Output the (X, Y) coordinate of the center of the cell containing the given text.  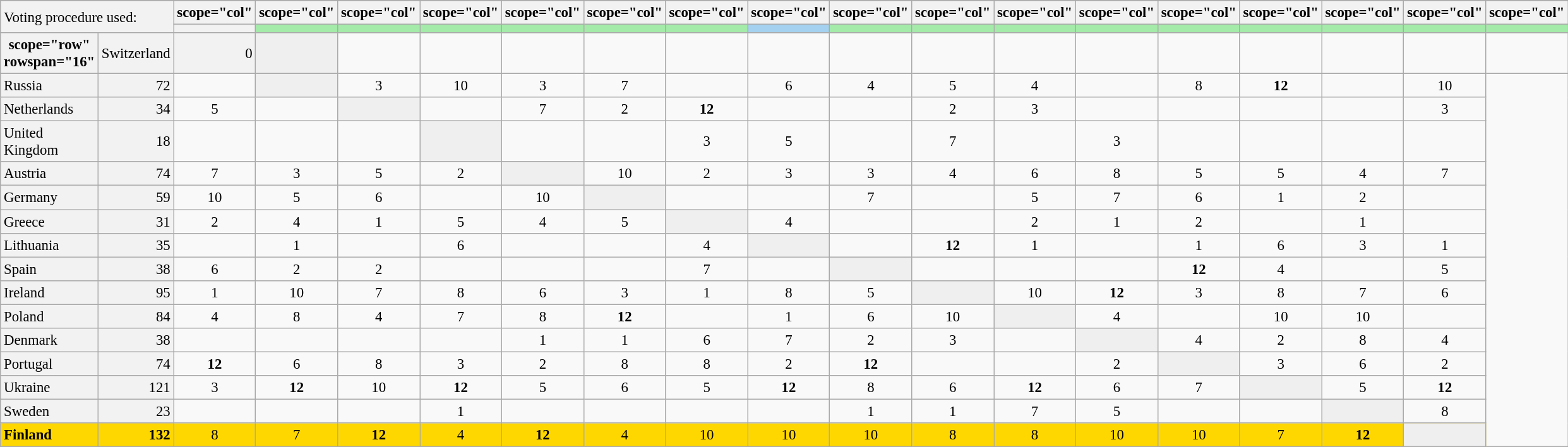
23 (136, 411)
121 (136, 388)
132 (136, 435)
Greece (49, 222)
Poland (49, 316)
84 (136, 316)
Finland (49, 435)
Germany (49, 198)
18 (136, 141)
95 (136, 292)
31 (136, 222)
Lithuania (49, 245)
Denmark (49, 340)
Ukraine (49, 388)
Switzerland (136, 53)
59 (136, 198)
Voting procedure used: (87, 16)
34 (136, 109)
0 (215, 53)
United Kingdom (49, 141)
Austria (49, 174)
Netherlands (49, 109)
Spain (49, 269)
72 (136, 86)
scope="row" rowspan="16" (49, 53)
Ireland (49, 292)
Portugal (49, 364)
Sweden (49, 411)
Russia (49, 86)
35 (136, 245)
